Scan for the cell matching the given text and deliver its (x, y) coordinate at center. 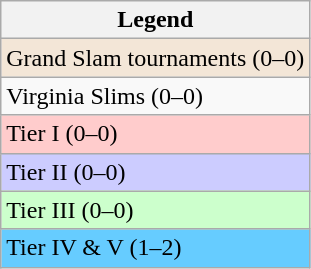
Tier I (0–0) (156, 134)
Legend (156, 20)
Tier IV & V (1–2) (156, 248)
Grand Slam tournaments (0–0) (156, 58)
Tier III (0–0) (156, 210)
Virginia Slims (0–0) (156, 96)
Tier II (0–0) (156, 172)
